Scan for the cell matching the given text and deliver its [X, Y] coordinate at center. 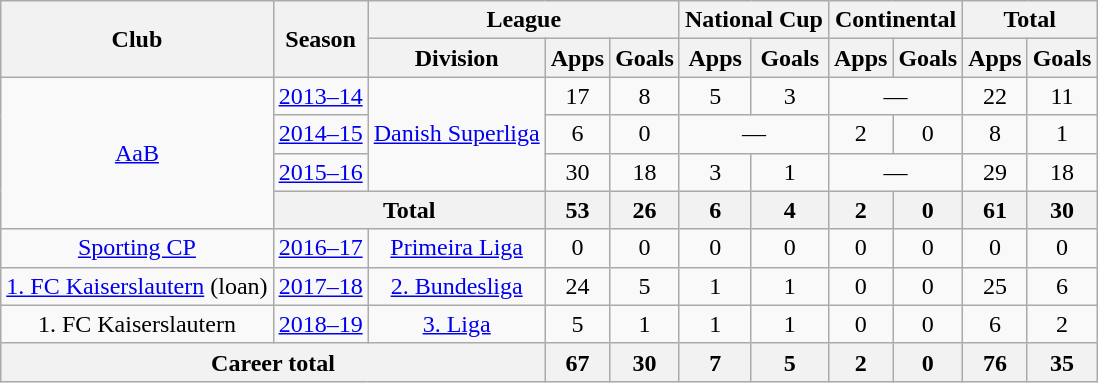
76 [995, 362]
2. Bundesliga [456, 286]
11 [1062, 96]
17 [577, 96]
29 [995, 172]
Sporting CP [137, 248]
Continental [895, 20]
26 [645, 210]
2015–16 [320, 172]
4 [790, 210]
1. FC Kaiserslautern (loan) [137, 286]
24 [577, 286]
61 [995, 210]
Season [320, 39]
53 [577, 210]
Division [456, 58]
National Cup [754, 20]
AaB [137, 153]
2013–14 [320, 96]
2017–18 [320, 286]
7 [715, 362]
2018–19 [320, 324]
1. FC Kaiserslautern [137, 324]
League [524, 20]
Club [137, 39]
Danish Superliga [456, 134]
Primeira Liga [456, 248]
2016–17 [320, 248]
25 [995, 286]
35 [1062, 362]
3. Liga [456, 324]
22 [995, 96]
2014–15 [320, 134]
67 [577, 362]
Career total [273, 362]
